Determine the (X, Y) coordinate at the center of the cell enclosing the given text.  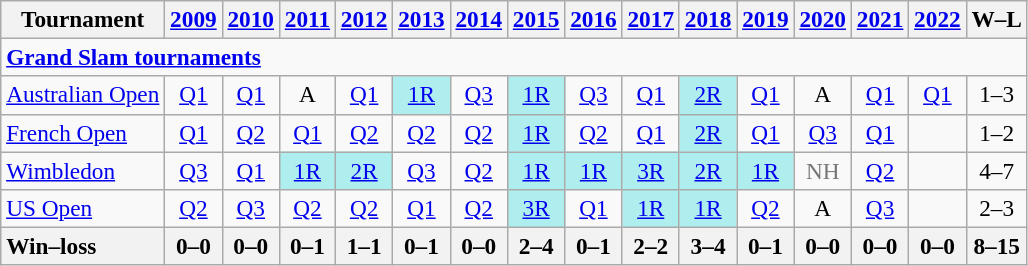
2022 (938, 19)
Win–loss (83, 246)
2–3 (996, 208)
3–4 (708, 246)
NH (822, 170)
4–7 (996, 170)
Tournament (83, 19)
Grand Slam tournaments (514, 57)
2–4 (536, 246)
2017 (650, 19)
2010 (250, 19)
2–2 (650, 246)
2016 (594, 19)
Australian Open (83, 95)
2021 (880, 19)
French Open (83, 133)
2011 (307, 19)
1–1 (364, 246)
2015 (536, 19)
1–2 (996, 133)
2013 (422, 19)
US Open (83, 208)
2009 (194, 19)
2014 (478, 19)
2018 (708, 19)
2012 (364, 19)
W–L (996, 19)
8–15 (996, 246)
1–3 (996, 95)
Wimbledon (83, 170)
2019 (766, 19)
2020 (822, 19)
